Find where the given text appears and provide that cell's center as (x, y) coordinate. 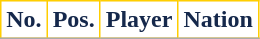
Player (139, 20)
No. (24, 20)
Nation (218, 20)
Pos. (74, 20)
